For the text-containing cell, return its midpoint in [x, y] coordinate format. 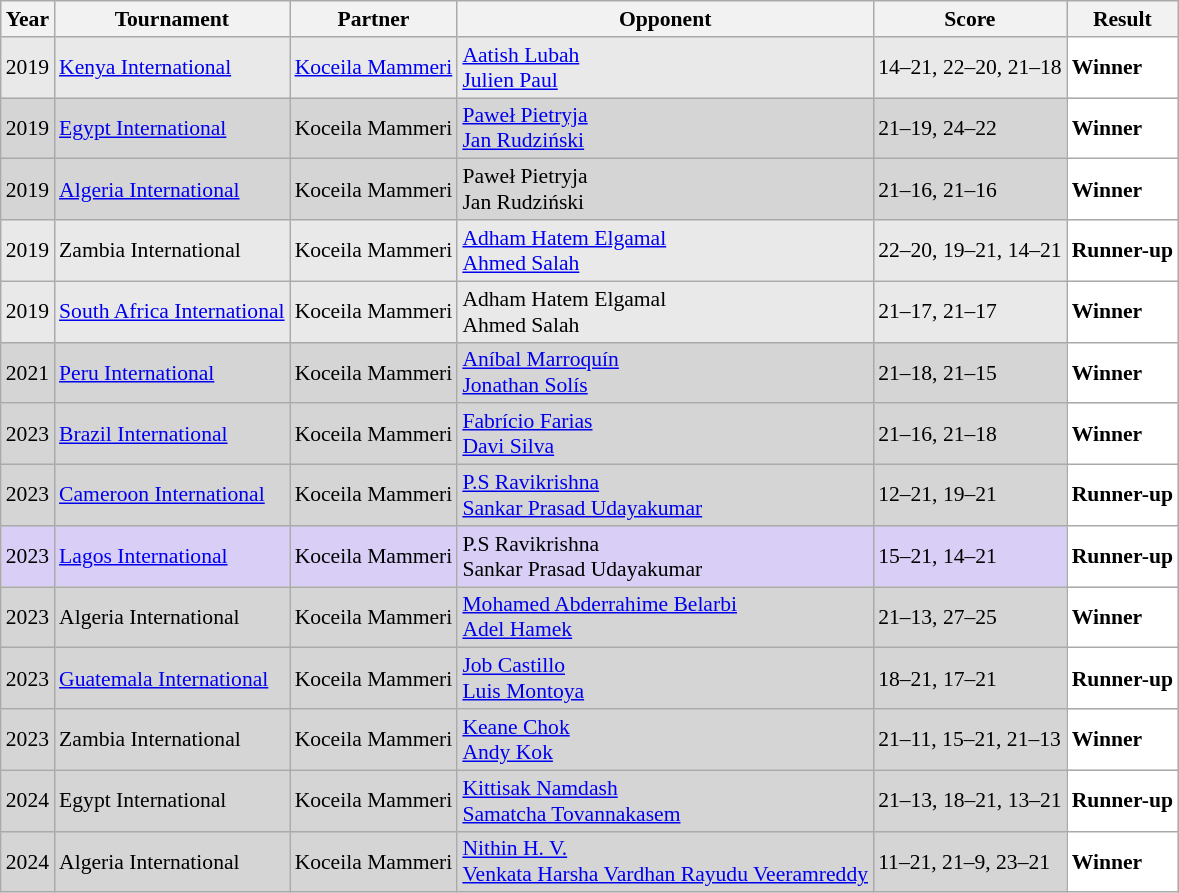
Mohamed Abderrahime Belarbi Adel Hamek [665, 618]
2021 [28, 372]
Kittisak Namdash Samatcha Tovannakasem [665, 800]
21–13, 18–21, 13–21 [970, 800]
21–11, 15–21, 21–13 [970, 740]
Aatish Lubah Julien Paul [665, 68]
Keane Chok Andy Kok [665, 740]
Job Castillo Luis Montoya [665, 678]
Partner [374, 19]
Fabrício Farias Davi Silva [665, 434]
21–13, 27–25 [970, 618]
Score [970, 19]
Aníbal Marroquín Jonathan Solís [665, 372]
Tournament [172, 19]
Brazil International [172, 434]
Lagos International [172, 556]
21–19, 24–22 [970, 128]
Nithin H. V. Venkata Harsha Vardhan Rayudu Veeramreddy [665, 862]
Peru International [172, 372]
Cameroon International [172, 496]
21–16, 21–18 [970, 434]
Opponent [665, 19]
14–21, 22–20, 21–18 [970, 68]
21–18, 21–15 [970, 372]
22–20, 19–21, 14–21 [970, 250]
21–17, 21–17 [970, 312]
18–21, 17–21 [970, 678]
Guatemala International [172, 678]
South Africa International [172, 312]
11–21, 21–9, 23–21 [970, 862]
Kenya International [172, 68]
12–21, 19–21 [970, 496]
Year [28, 19]
Result [1122, 19]
15–21, 14–21 [970, 556]
21–16, 21–16 [970, 190]
